Extract the (X, Y) coordinate from the center of the cell holding the provided text.  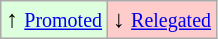
↑ Promoted (54, 20)
↓ Relegated (162, 20)
